From the cell containing the given text, extract its center point as [x, y] coordinate. 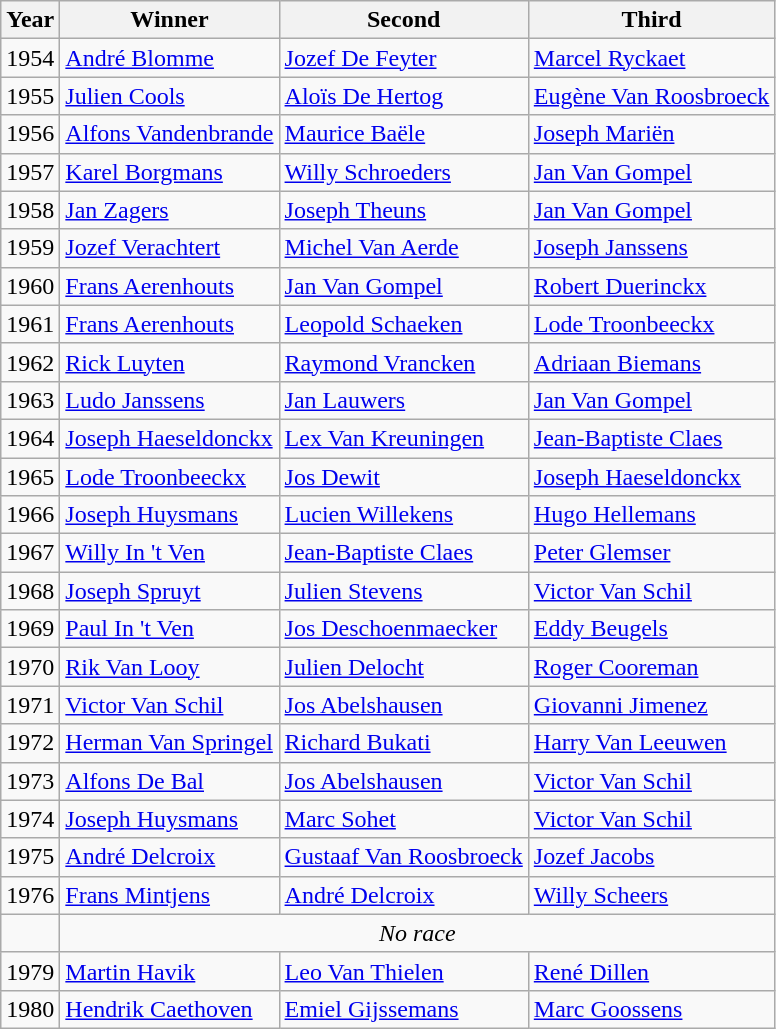
Karel Borgmans [170, 172]
1970 [30, 667]
Maurice Baële [404, 134]
Emiel Gijssemans [404, 1009]
1973 [30, 781]
Roger Cooreman [652, 667]
Jozef De Feyter [404, 58]
Robert Duerinckx [652, 286]
André Blomme [170, 58]
Martin Havik [170, 971]
1956 [30, 134]
Willy Scheers [652, 895]
Marcel Ryckaet [652, 58]
Hendrik Caethoven [170, 1009]
Leopold Schaeken [404, 324]
1972 [30, 743]
Raymond Vrancken [404, 362]
Rick Luyten [170, 362]
Jan Lauwers [404, 400]
Marc Sohet [404, 819]
Jozef Verachtert [170, 248]
Rik Van Looy [170, 667]
1960 [30, 286]
Peter Glemser [652, 553]
Richard Bukati [404, 743]
1958 [30, 210]
Julien Cools [170, 96]
1980 [30, 1009]
Joseph Theuns [404, 210]
Hugo Hellemans [652, 515]
Paul In 't Ven [170, 629]
Michel Van Aerde [404, 248]
Year [30, 20]
Julien Stevens [404, 591]
Jos Dewit [404, 477]
1963 [30, 400]
1966 [30, 515]
Jozef Jacobs [652, 857]
Herman Van Springel [170, 743]
1961 [30, 324]
1955 [30, 96]
Giovanni Jimenez [652, 705]
Joseph Janssens [652, 248]
1968 [30, 591]
Frans Mintjens [170, 895]
Gustaaf Van Roosbroeck [404, 857]
Joseph Spruyt [170, 591]
Adriaan Biemans [652, 362]
Harry Van Leeuwen [652, 743]
1976 [30, 895]
1979 [30, 971]
Alfons De Bal [170, 781]
1967 [30, 553]
Jan Zagers [170, 210]
Joseph Mariën [652, 134]
Aloïs De Hertog [404, 96]
Willy Schroeders [404, 172]
Ludo Janssens [170, 400]
Lucien Willekens [404, 515]
René Dillen [652, 971]
Leo Van Thielen [404, 971]
1975 [30, 857]
1971 [30, 705]
1965 [30, 477]
Winner [170, 20]
Willy In 't Ven [170, 553]
Second [404, 20]
No race [418, 933]
1959 [30, 248]
Eddy Beugels [652, 629]
1969 [30, 629]
1954 [30, 58]
Lex Van Kreuningen [404, 438]
1962 [30, 362]
1974 [30, 819]
1957 [30, 172]
Jos Deschoenmaecker [404, 629]
Marc Goossens [652, 1009]
Julien Delocht [404, 667]
Alfons Vandenbrande [170, 134]
1964 [30, 438]
Eugène Van Roosbroeck [652, 96]
Third [652, 20]
